Detect which cell encompasses the target text, then output its (x, y) center coordinate. 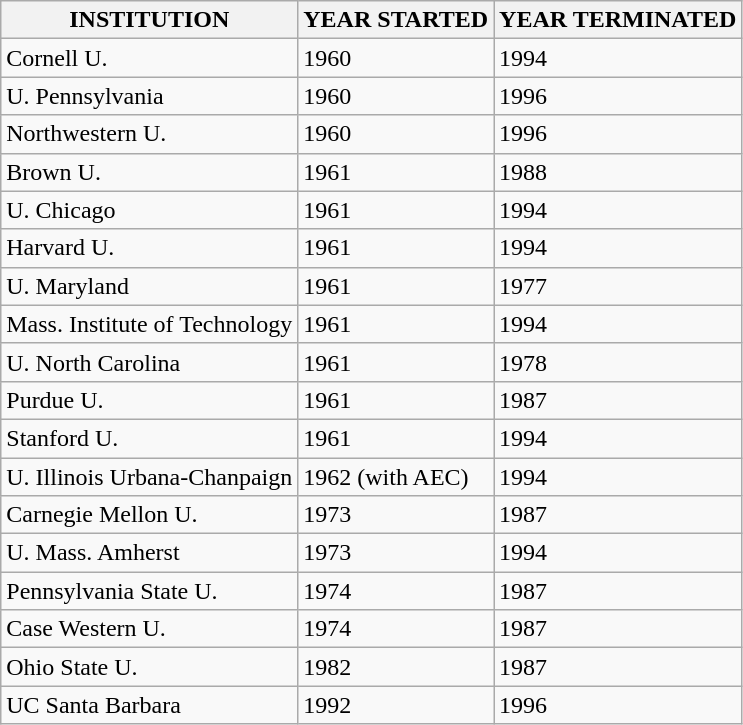
Harvard U. (150, 248)
U. Maryland (150, 286)
1988 (618, 172)
U. Chicago (150, 210)
U. Pennsylvania (150, 96)
Stanford U. (150, 438)
1992 (396, 705)
Northwestern U. (150, 134)
YEAR TERMINATED (618, 20)
U. Illinois Urbana-Chanpaign (150, 477)
U. North Carolina (150, 362)
Ohio State U. (150, 667)
Mass. Institute of Technology (150, 324)
YEAR STARTED (396, 20)
Carnegie Mellon U. (150, 515)
1962 (with AEC) (396, 477)
UC Santa Barbara (150, 705)
1982 (396, 667)
1977 (618, 286)
INSTITUTION (150, 20)
Purdue U. (150, 400)
1978 (618, 362)
Brown U. (150, 172)
U. Mass. Amherst (150, 553)
Case Western U. (150, 629)
Pennsylvania State U. (150, 591)
Cornell U. (150, 58)
